Extract the (X, Y) coordinate from the center of the cell holding the provided text.  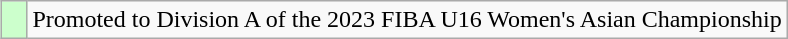
Promoted to Division A of the 2023 FIBA U16 Women's Asian Championship (407, 20)
